Detect which cell encompasses the target text, then output its [x, y] center coordinate. 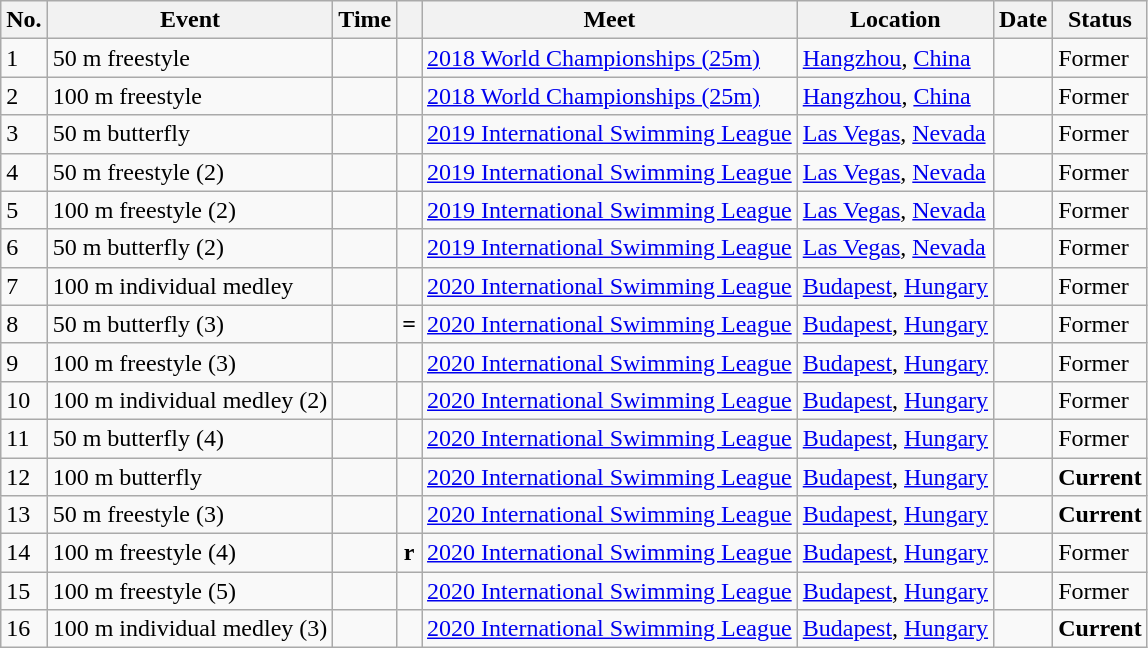
Event [190, 20]
= [410, 324]
50 m freestyle [190, 58]
4 [24, 172]
7 [24, 286]
Date [1024, 20]
11 [24, 438]
100 m freestyle (2) [190, 210]
6 [24, 248]
100 m butterfly [190, 477]
15 [24, 591]
50 m butterfly (4) [190, 438]
3 [24, 134]
9 [24, 362]
2 [24, 96]
Meet [610, 20]
r [410, 553]
1 [24, 58]
100 m individual medley (3) [190, 629]
100 m freestyle (5) [190, 591]
100 m individual medley [190, 286]
Status [1100, 20]
100 m freestyle [190, 96]
50 m butterfly (3) [190, 324]
100 m freestyle (3) [190, 362]
No. [24, 20]
50 m freestyle (3) [190, 515]
13 [24, 515]
10 [24, 400]
12 [24, 477]
14 [24, 553]
50 m butterfly [190, 134]
100 m freestyle (4) [190, 553]
16 [24, 629]
50 m freestyle (2) [190, 172]
Time [365, 20]
5 [24, 210]
Location [895, 20]
100 m individual medley (2) [190, 400]
8 [24, 324]
50 m butterfly (2) [190, 248]
